Find where the given text appears and provide that cell's center as [x, y] coordinate. 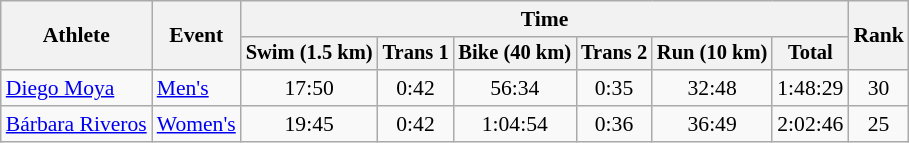
1:48:29 [810, 88]
Trans 1 [416, 54]
Diego Moya [76, 88]
Athlete [76, 36]
36:49 [712, 124]
0:36 [614, 124]
2:02:46 [810, 124]
Bárbara Riveros [76, 124]
Time [545, 19]
32:48 [712, 88]
Rank [878, 36]
Bike (40 km) [516, 54]
Swim (1.5 km) [310, 54]
0:35 [614, 88]
30 [878, 88]
Trans 2 [614, 54]
Women's [196, 124]
1:04:54 [516, 124]
56:34 [516, 88]
17:50 [310, 88]
Event [196, 36]
Men's [196, 88]
19:45 [310, 124]
Total [810, 54]
25 [878, 124]
Run (10 km) [712, 54]
